Capture the cell that displays the provided text and extract its (x, y) central coordinate. 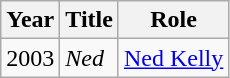
Year (30, 20)
Ned (90, 58)
Role (173, 20)
2003 (30, 58)
Title (90, 20)
Ned Kelly (173, 58)
